Identify which cell holds the provided text, then report its (X, Y) central coordinate. 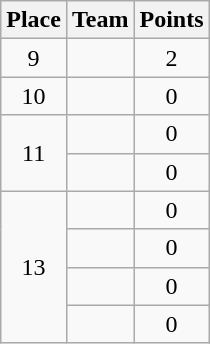
Place (34, 20)
2 (172, 58)
10 (34, 96)
Team (100, 20)
11 (34, 153)
9 (34, 58)
Points (172, 20)
13 (34, 267)
